Capture the cell that displays the provided text and extract its (X, Y) central coordinate. 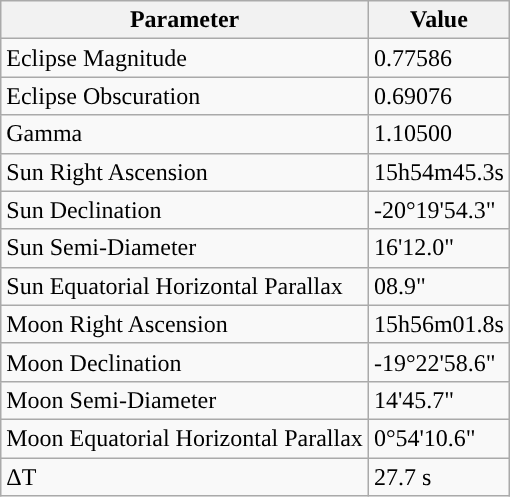
Moon Declination (185, 362)
08.9" (438, 286)
0°54'10.6" (438, 438)
Sun Semi-Diameter (185, 248)
ΔT (185, 477)
Eclipse Obscuration (185, 96)
16'12.0" (438, 248)
0.69076 (438, 96)
Eclipse Magnitude (185, 58)
Parameter (185, 20)
Value (438, 20)
Moon Equatorial Horizontal Parallax (185, 438)
Sun Equatorial Horizontal Parallax (185, 286)
14'45.7" (438, 400)
27.7 s (438, 477)
Sun Right Ascension (185, 172)
15h56m01.8s (438, 324)
Sun Declination (185, 210)
15h54m45.3s (438, 172)
Moon Right Ascension (185, 324)
Gamma (185, 134)
0.77586 (438, 58)
Moon Semi-Diameter (185, 400)
-19°22'58.6" (438, 362)
1.10500 (438, 134)
-20°19'54.3" (438, 210)
